Return the (x, y) coordinate for the center point of the cell that contains the specified text.  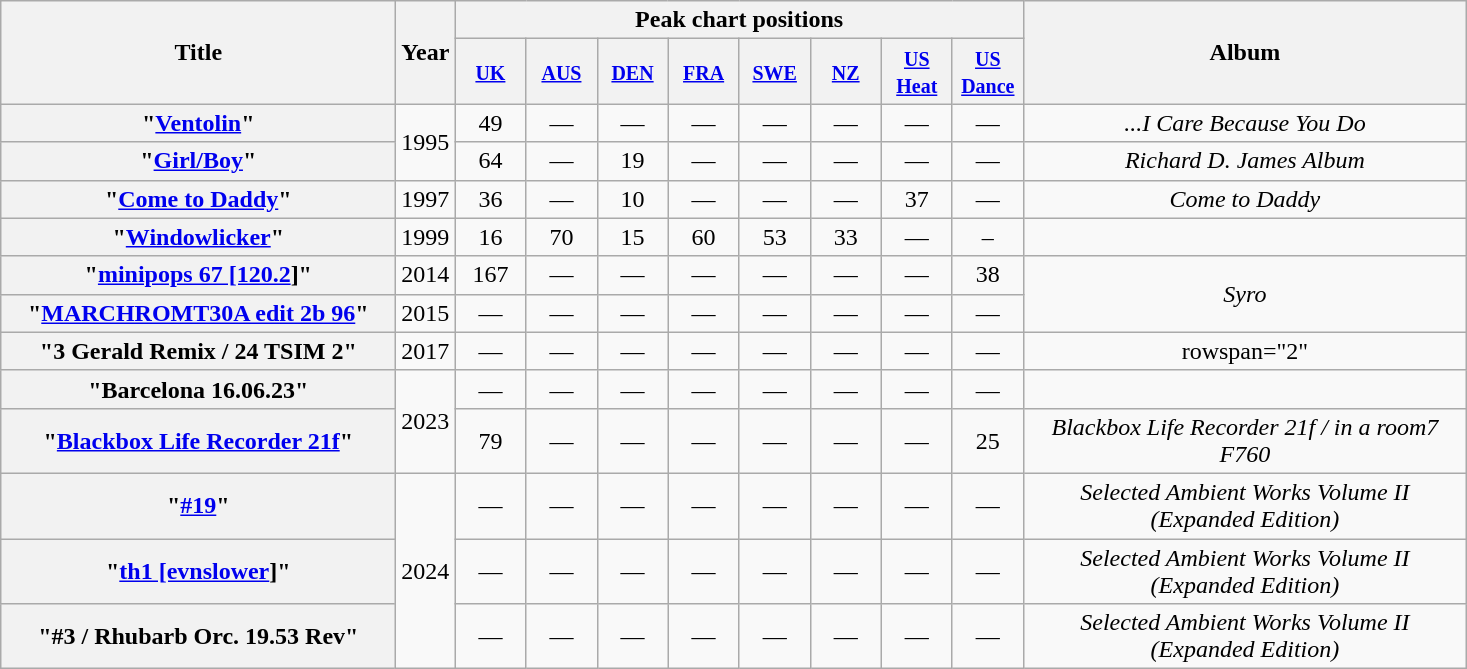
"th1 [evnslower]" (198, 570)
36 (490, 199)
167 (490, 275)
Peak chart positions (739, 20)
"Come to Daddy" (198, 199)
1999 (426, 237)
"3 Gerald Remix / 24 TSIM 2" (198, 351)
53 (774, 237)
"Girl/Boy" (198, 161)
NZ (846, 72)
25 (988, 440)
60 (704, 237)
USHeat (916, 72)
USDance (988, 72)
FRA (704, 72)
37 (916, 199)
"Ventolin" (198, 123)
"#19" (198, 506)
– (988, 237)
UK (490, 72)
"Windowlicker" (198, 237)
70 (562, 237)
2014 (426, 275)
1995 (426, 142)
33 (846, 237)
"#3 / Rhubarb Orc. 19.53 Rev" (198, 636)
Blackbox Life Recorder 21f / in a room7 F760 (1244, 440)
10 (632, 199)
15 (632, 237)
Album (1244, 52)
19 (632, 161)
79 (490, 440)
2024 (426, 570)
"MARCHROMT30A edit 2b 96" (198, 313)
Come to Daddy (1244, 199)
rowspan="2" (1244, 351)
38 (988, 275)
64 (490, 161)
AUS (562, 72)
...I Care Because You Do (1244, 123)
"Blackbox Life Recorder 21f" (198, 440)
DEN (632, 72)
Year (426, 52)
SWE (774, 72)
49 (490, 123)
"minipops 67 [120.2]" (198, 275)
16 (490, 237)
Syro (1244, 294)
"Barcelona 16.06.23" (198, 389)
2017 (426, 351)
Richard D. James Album (1244, 161)
Title (198, 52)
1997 (426, 199)
2023 (426, 422)
2015 (426, 313)
